Detect which cell encompasses the target text, then output its [X, Y] center coordinate. 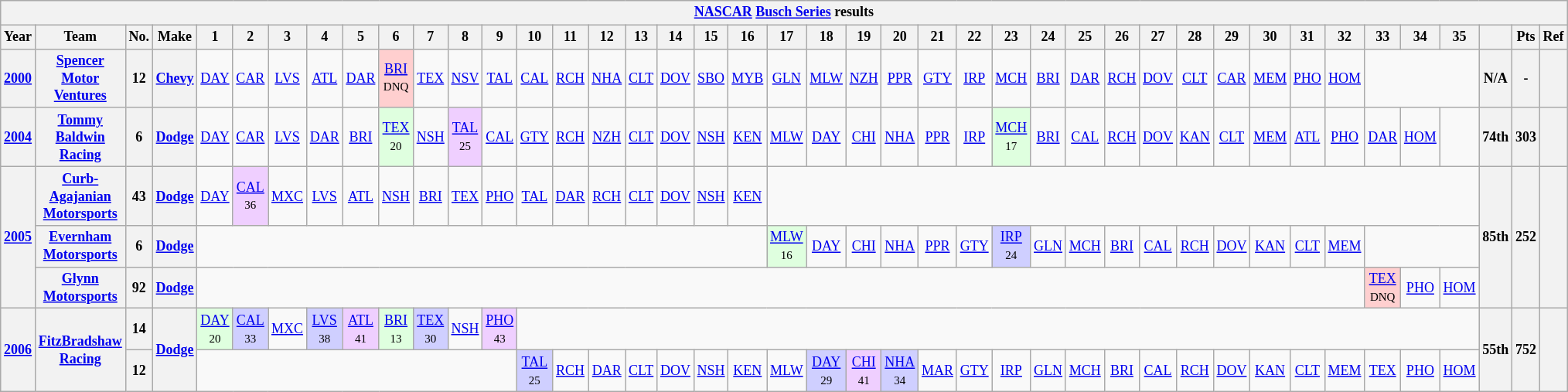
9 [499, 37]
11 [571, 37]
PHO43 [499, 329]
LVS38 [325, 329]
15 [711, 37]
Year [19, 37]
DAY20 [215, 329]
55th [1495, 349]
29 [1232, 37]
74th [1495, 137]
Team [80, 37]
22 [974, 37]
10 [535, 37]
34 [1421, 37]
2005 [19, 237]
MLW16 [787, 247]
23 [1011, 37]
CHI41 [864, 371]
8 [465, 37]
32 [1345, 37]
85th [1495, 237]
5 [360, 37]
MAR [938, 371]
NSV [465, 78]
20 [900, 37]
BRI13 [396, 329]
TEX30 [430, 329]
2006 [19, 349]
IRP24 [1011, 247]
24 [1048, 37]
MCH17 [1011, 137]
Make [175, 37]
30 [1270, 37]
2004 [19, 137]
Spencer Motor Ventures [80, 78]
DAY29 [826, 371]
33 [1382, 37]
Glynn Motorsports [80, 288]
19 [864, 37]
18 [826, 37]
303 [1526, 137]
NHA34 [900, 371]
CAL36 [251, 196]
28 [1195, 37]
TEX20 [396, 137]
NASCAR Busch Series results [784, 12]
252 [1526, 237]
25 [1085, 37]
35 [1460, 37]
13 [642, 37]
16 [748, 37]
7 [430, 37]
SBO [711, 78]
92 [139, 288]
17 [787, 37]
4 [325, 37]
Pts [1526, 37]
MYB [748, 78]
2 [251, 37]
752 [1526, 349]
BRIDNQ [396, 78]
No. [139, 37]
2000 [19, 78]
TEXDNQ [1382, 288]
43 [139, 196]
CAL33 [251, 329]
3 [288, 37]
31 [1307, 37]
27 [1158, 37]
N/A [1495, 78]
Evernham Motorsports [80, 247]
Ref [1553, 37]
FitzBradshaw Racing [80, 349]
Tommy Baldwin Racing [80, 137]
Curb-Agajanian Motorsports [80, 196]
26 [1122, 37]
Chevy [175, 78]
21 [938, 37]
1 [215, 37]
ATL41 [360, 329]
- [1526, 78]
